Output the (x, y) coordinate of the center of the cell containing the given text.  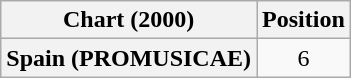
6 (304, 58)
Position (304, 20)
Spain (PROMUSICAE) (129, 58)
Chart (2000) (129, 20)
